Scan for the cell matching the given text and deliver its [X, Y] coordinate at center. 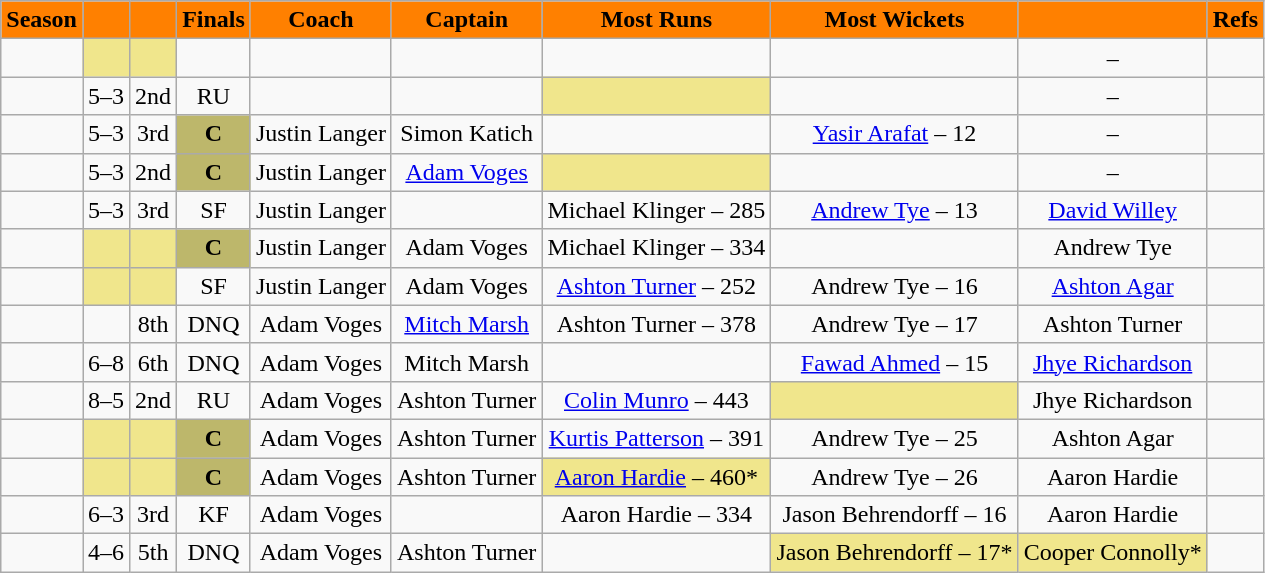
Cooper Connolly* [1112, 553]
4–6 [106, 553]
Finals [214, 20]
Andrew Tye – 17 [894, 324]
Jason Behrendorff – 17* [894, 553]
Michael Klinger – 285 [656, 210]
Colin Munro – 443 [656, 400]
Aaron Hardie – 334 [656, 515]
KF [214, 515]
Aaron Hardie – 460* [656, 477]
Coach [320, 20]
Kurtis Patterson – 391 [656, 438]
Jason Behrendorff – 16 [894, 515]
6–3 [106, 515]
Michael Klinger – 334 [656, 248]
Ashton Turner – 378 [656, 324]
Refs [1235, 20]
David Willey [1112, 210]
Yasir Arafat – 12 [894, 134]
Andrew Tye – 16 [894, 286]
Most Wickets [894, 20]
5th [154, 553]
6–8 [106, 362]
Captain [466, 20]
Simon Katich [466, 134]
6th [154, 362]
Most Runs [656, 20]
8–5 [106, 400]
Ashton Turner – 252 [656, 286]
8th [154, 324]
Andrew Tye – 25 [894, 438]
Fawad Ahmed – 15 [894, 362]
Andrew Tye – 13 [894, 210]
Season [42, 20]
Andrew Tye – 26 [894, 477]
Andrew Tye [1112, 248]
